Detect which cell encompasses the target text, then output its [X, Y] center coordinate. 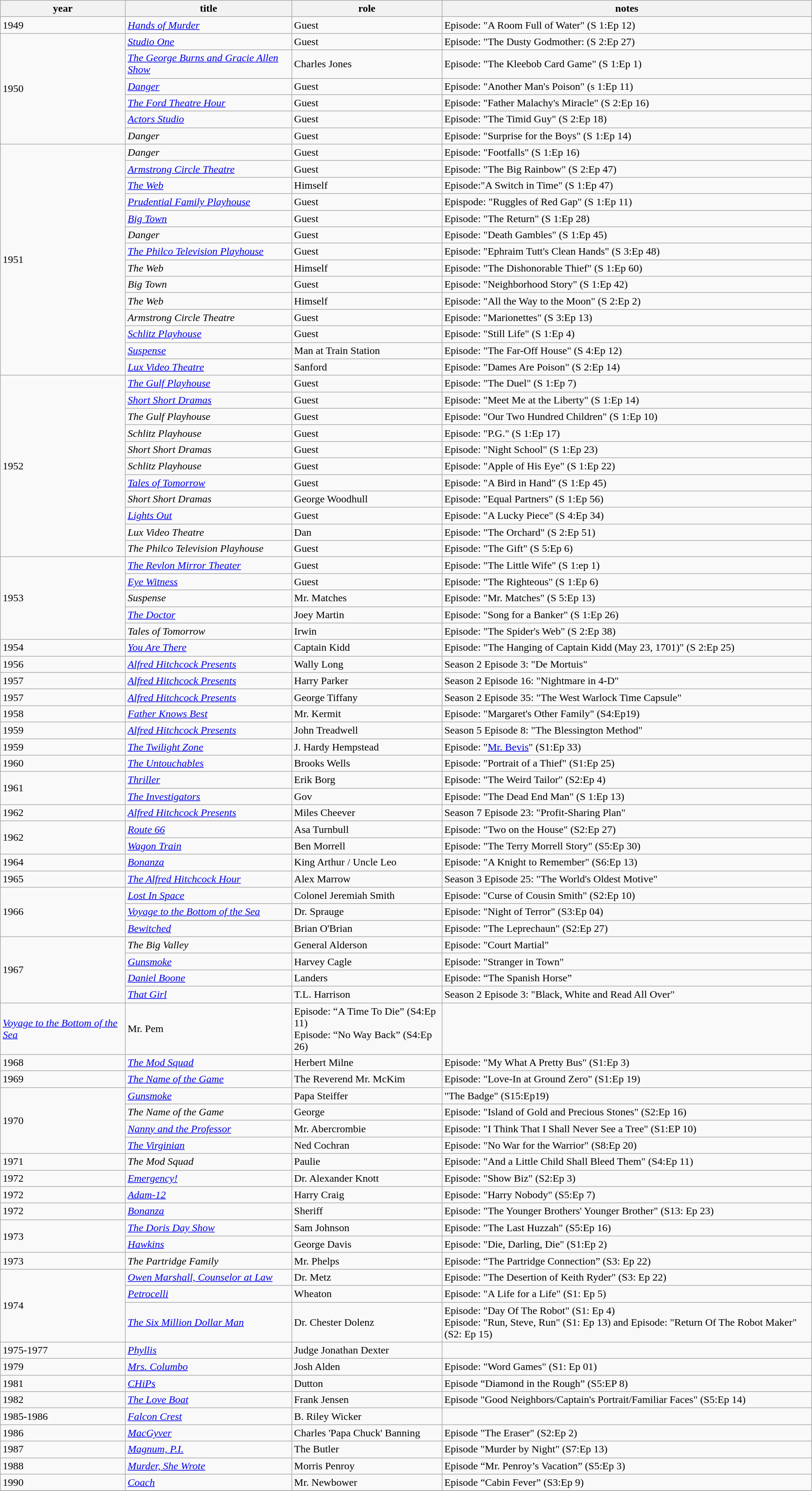
The Virginian [209, 1145]
Episode: "The Desertion of Keith Ryder" (S3: Ep 22) [627, 1277]
General Alderson [367, 945]
George [367, 1112]
Actors Studio [209, 119]
Harry Parker [367, 681]
Papa Steiffer [367, 1096]
Dr. Alexander Knott [367, 1178]
Episode: "A Lucky Piece" (S 4:Ep 34) [627, 516]
Episode: "The Orchard" (S 2:Ep 51) [627, 532]
Episode: "Dames Are Poison" (S 2:Ep 14) [627, 367]
The Untouchables [209, 764]
Episode: "Footfalls" (S 1:Ep 16) [627, 152]
Episode: "Ephraim Tutt's Clean Hands" (S 3:Ep 48) [627, 252]
Episode: "Meet Me at the Liberty" (S 1:Ep 14) [627, 400]
Episode:"A Switch in Time" (S 1:Ep 47) [627, 185]
Joey Martin [367, 615]
Episode: "Curse of Cousin Smith" (S2:Ep 10) [627, 895]
Episode: "Marionettes" (S 3:Ep 13) [627, 318]
Captain Kidd [367, 648]
1981 [63, 1383]
Episode: "I Think That I Shall Never See a Tree" (S1:EP 10) [627, 1129]
Mr. Kermit [367, 714]
The Ford Theatre Hour [209, 103]
Episode: "The Dishonorable Thief" (S 1:Ep 60) [627, 268]
Bewitched [209, 928]
1960 [63, 764]
Episode: "Death Gambles" (S 1:Ep 45) [627, 235]
Episode: "Day Of The Robot" (S1: Ep 4)Episode: "Run, Steve, Run" (S1: Ep 13) and Episode: "Return Of The Robot Maker" (S2: Ep 15) [627, 1322]
1965 [63, 879]
1967 [63, 970]
Episode: "P.G." (S 1:Ep 17) [627, 433]
Season 3 Episode 25: "The World's Oldest Motive" [627, 879]
Lost In Space [209, 895]
The Revlon Mirror Theater [209, 565]
Episode: "Surprise for the Boys" (S 1:Ep 14) [627, 136]
title [209, 9]
1969 [63, 1079]
George Davis [367, 1244]
Gov [367, 796]
Season 2 Episode 3: "Black, White and Read All Over" [627, 994]
Season 2 Episode 3: "De Mortuis" [627, 664]
Episode: "The Big Rainbow" (S 2:Ep 47) [627, 169]
The Partridge Family [209, 1261]
Harvey Cagle [367, 961]
1985-1986 [63, 1416]
Brooks Wells [367, 764]
1966 [63, 912]
Ned Cochran [367, 1145]
1950 [63, 88]
Episode: "Word Games" (S1: Ep 01) [627, 1367]
Episode "Murder by Night" (S7:Ep 13) [627, 1449]
Ben Morrell [367, 846]
The Butler [367, 1449]
John Treadwell [367, 730]
Episode: "Margaret's Other Family" (S4:Ep19) [627, 714]
1949 [63, 25]
Episode: "Die, Darling, Die" (S1:Ep 2) [627, 1244]
Episode: "The Terry Morrell Story" (S5:Ep 30) [627, 846]
T.L. Harrison [367, 994]
Season 2 Episode 16: "Nightmare in 4-D" [627, 681]
Dr. Metz [367, 1277]
1974 [63, 1305]
Erik Borg [367, 780]
Charles 'Papa Chuck' Banning [367, 1433]
George Tiffany [367, 697]
Paulie [367, 1162]
MacGyver [209, 1433]
Dr. Chester Dolenz [367, 1322]
Studio One [209, 42]
Wally Long [367, 664]
Hands of Murder [209, 25]
Dan [367, 532]
George Woodhull [367, 499]
Frank Jensen [367, 1400]
Episode: "Stranger in Town" [627, 961]
Adam-12 [209, 1195]
Lights Out [209, 516]
Episode: "Portrait of a Thief" (S1:Ep 25) [627, 764]
Episode: "My What A Pretty Bus" (S1:Ep 3) [627, 1063]
1990 [63, 1482]
Season 2 Episode 35: "The West Warlock Time Capsule" [627, 697]
Phyllis [209, 1350]
Epispode: "Ruggles of Red Gap" (S 1:Ep 11) [627, 202]
Coach [209, 1482]
Episode “Diamond in the Rough” (S5:EP 8) [627, 1383]
J. Hardy Hempstead [367, 747]
Episode: "The Weird Tailor" (S2:Ep 4) [627, 780]
Episode: "The Gift" (S 5:Ep 6) [627, 549]
Wagon Train [209, 846]
1961 [63, 788]
The Investigators [209, 796]
Mrs. Columbo [209, 1367]
Episode “Mr. Penroy’s Vacation” (S5:Ep 3) [627, 1466]
Season 5 Episode 8: "The Blessington Method" [627, 730]
Daniel Boone [209, 978]
Morris Penroy [367, 1466]
Episode: "Night of Terror" (S3:Ep 04) [627, 912]
1964 [63, 862]
Episode: "The Timid Guy" (S 2:Ep 18) [627, 119]
B. Riley Wicker [367, 1416]
year [63, 9]
Nanny and the Professor [209, 1129]
King Arthur / Uncle Leo [367, 862]
Episode: "Neighborhood Story" (S 1:Ep 42) [627, 285]
Episode “Cabin Fever” (S3:Ep 9) [627, 1482]
Episode: "Apple of His Eye" (S 1:Ep 22) [627, 466]
Episode: “The Partridge Connection” (S3: Ep 22) [627, 1261]
1970 [63, 1121]
1952 [63, 466]
1953 [63, 598]
The Doris Day Show [209, 1228]
Irwin [367, 631]
The Reverend Mr. McKim [367, 1079]
1982 [63, 1400]
Episode: "The Righteous" (S 1:Ep 6) [627, 582]
Episode: "Still Life" (S 1:Ep 4) [627, 334]
Alex Marrow [367, 879]
The Alfred Hitchcock Hour [209, 879]
Judge Jonathan Dexter [367, 1350]
Landers [367, 978]
1968 [63, 1063]
Herbert Milne [367, 1063]
The Love Boat [209, 1400]
Episode: "The Leprechaun" (S2:Ep 27) [627, 928]
Episode: "The Little Wife" (S 1:ep 1) [627, 565]
Father Knows Best [209, 714]
Episode: "Court Martial" [627, 945]
Episode: "The Kleebob Card Game" (S 1:Ep 1) [627, 64]
Magnum, P.I. [209, 1449]
Episode: "Equal Partners" (S 1:Ep 56) [627, 499]
Route 66 [209, 829]
1988 [63, 1466]
Episode: "Love-In at Ground Zero" (S1:Ep 19) [627, 1079]
Harry Craig [367, 1195]
Season 7 Episode 23: "Profit-Sharing Plan" [627, 813]
Sam Johnson [367, 1228]
role [367, 9]
Episode: "Mr. Bevis" (S1:Ep 33) [627, 747]
The Twilight Zone [209, 747]
Mr. Newbower [367, 1482]
1975-1977 [63, 1350]
Episode: "Song for a Banker" (S 1:Ep 26) [627, 615]
Episode: "The Hanging of Captain Kidd (May 23, 1701)" (S 2:Ep 25) [627, 648]
Episode "Good Neighbors/Captain's Portrait/Familiar Faces" (S5:Ep 14) [627, 1400]
"The Badge" (S15:Ep19) [627, 1096]
The Six Million Dollar Man [209, 1322]
1986 [63, 1433]
You Are There [209, 648]
Murder, She Wrote [209, 1466]
Episode: "A Knight to Remember" (S6:Ep 13) [627, 862]
Episode "The Eraser" (S2:Ep 2) [627, 1433]
notes [627, 9]
Mr. Pem [209, 1029]
Wheaton [367, 1294]
Man at Train Station [367, 351]
Asa Turnbull [367, 829]
CHiPs [209, 1383]
Episode: "Our Two Hundred Children" (S 1:Ep 10) [627, 416]
Sanford [367, 367]
Episode: "A Room Full of Water" (S 1:Ep 12) [627, 25]
Episode: "The Last Huzzah" (S5:Ep 16) [627, 1228]
Episode: "Two on the House" (S2:Ep 27) [627, 829]
1987 [63, 1449]
Episode: "All the Way to the Moon" (S 2:Ep 2) [627, 301]
Dutton [367, 1383]
That Girl [209, 994]
Episode: "The Dusty Godmother: (S 2:Ep 27) [627, 42]
Charles Jones [367, 64]
The Big Valley [209, 945]
Episode: "The Far-Off House" (S 4:Ep 12) [627, 351]
Josh Alden [367, 1367]
Hawkins [209, 1244]
Dr. Sprauge [367, 912]
Episode: “The Spanish Horse” [627, 978]
Episode: "A Bird in Hand" (S 1:Ep 45) [627, 483]
Episode: "The Duel" (S 1:Ep 7) [627, 383]
The Doctor [209, 615]
Episode: "Harry Nobody" (S5:Ep 7) [627, 1195]
Episode: "The Younger Brothers' Younger Brother" (S13: Ep 23) [627, 1211]
Episode: "No War for the Warrior" (S8:Ep 20) [627, 1145]
Episode: "Mr. Matches" (S 5:Ep 13) [627, 598]
Brian O'Brian [367, 928]
Episode: "And a Little Child Shall Bleed Them" (S4:Ep 11) [627, 1162]
1956 [63, 664]
Mr. Phelps [367, 1261]
Owen Marshall, Counselor at Law [209, 1277]
Colonel Jeremiah Smith [367, 895]
Episode: "The Return" (S 1:Ep 28) [627, 218]
Falcon Crest [209, 1416]
Mr. Abercrombie [367, 1129]
Petrocelli [209, 1294]
Episode: "Show Biz" (S2:Ep 3) [627, 1178]
Eye Witness [209, 582]
Sheriff [367, 1211]
Miles Cheever [367, 813]
Episode: "Night School" (S 1:Ep 23) [627, 449]
1958 [63, 714]
The George Burns and Gracie Allen Show [209, 64]
1951 [63, 259]
Episode: "Island of Gold and Precious Stones" (S2:Ep 16) [627, 1112]
1954 [63, 648]
1979 [63, 1367]
Thriller [209, 780]
Episode: "Another Man's Poison" (s 1:Ep 11) [627, 86]
Episode: "Father Malachy's Miracle" (S 2:Ep 16) [627, 103]
Mr. Matches [367, 598]
Episode: "A Life for a Life" (S1: Ep 5) [627, 1294]
Prudential Family Playhouse [209, 202]
1971 [63, 1162]
Episode: "The Spider's Web" (S 2:Ep 38) [627, 631]
Episode: “A Time To Die” (S4:Ep 11)Episode: “No Way Back” (S4:Ep 26) [367, 1029]
Episode: "The Dead End Man" (S 1:Ep 13) [627, 796]
Emergency! [209, 1178]
